Locate the cell with the specified text and output its [x, y] center coordinate. 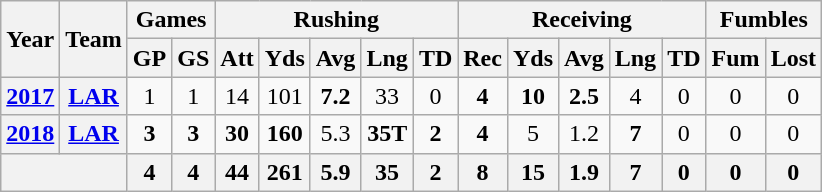
44 [237, 172]
5.9 [336, 172]
5.3 [336, 134]
2018 [30, 134]
14 [237, 96]
1.9 [584, 172]
Games [170, 20]
101 [284, 96]
Rec [483, 58]
Lost [793, 58]
1.2 [584, 134]
261 [284, 172]
GS [194, 58]
Att [237, 58]
Year [30, 39]
160 [284, 134]
Rushing [336, 20]
Fum [736, 58]
8 [483, 172]
Team [94, 39]
5 [532, 134]
35 [387, 172]
10 [532, 96]
2017 [30, 96]
Fumbles [764, 20]
30 [237, 134]
35T [387, 134]
7.2 [336, 96]
Receiving [582, 20]
15 [532, 172]
33 [387, 96]
2.5 [584, 96]
GP [149, 58]
